Identify which cell holds the provided text, then report its (X, Y) central coordinate. 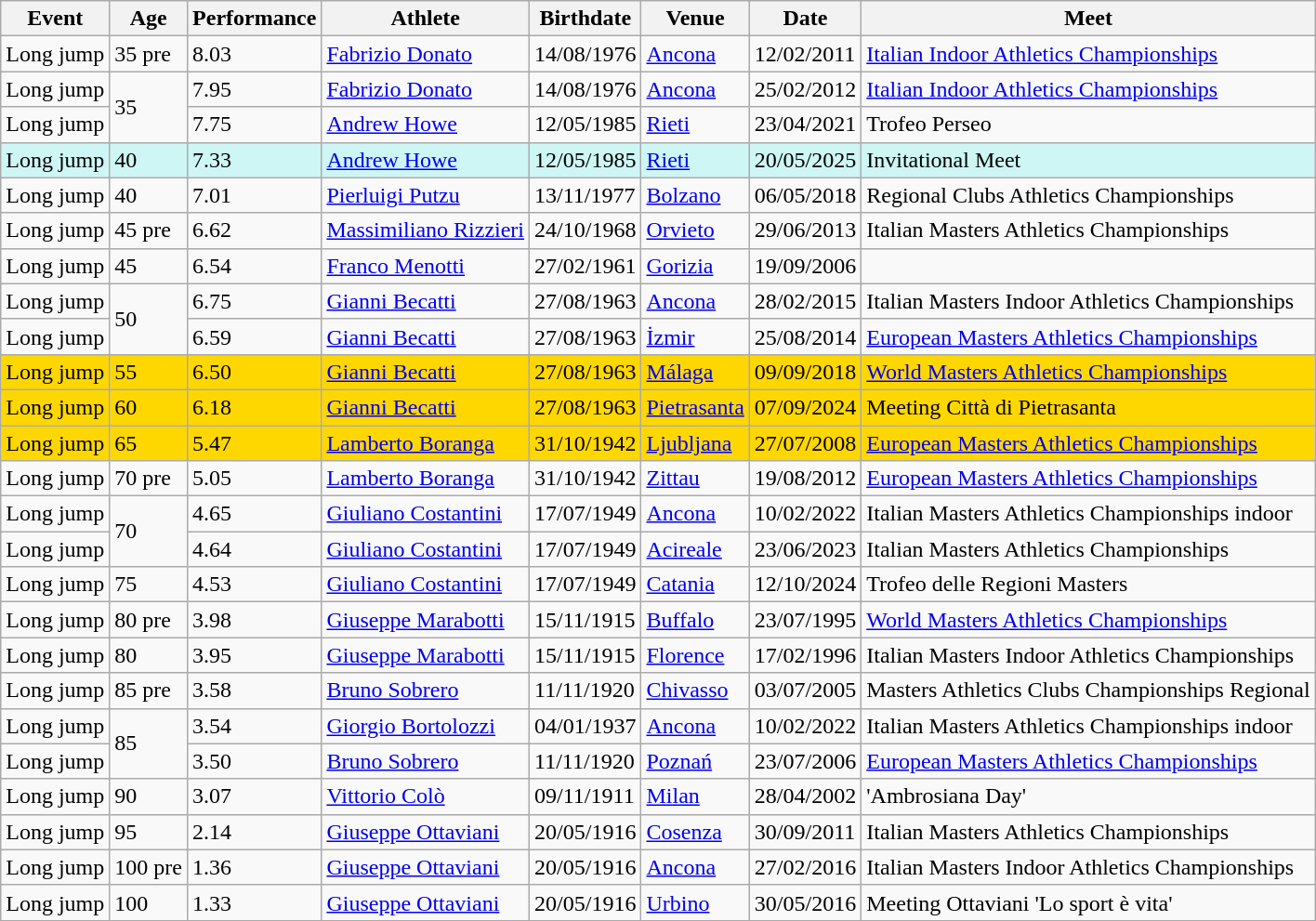
Trofeo Perseo (1088, 125)
Athlete (426, 19)
100 (149, 902)
12/02/2011 (805, 54)
25/02/2012 (805, 89)
23/06/2023 (805, 549)
5.47 (255, 443)
19/09/2006 (805, 266)
8.03 (255, 54)
03/07/2005 (805, 691)
45 pre (149, 230)
23/07/2006 (805, 761)
85 pre (149, 691)
Chivasso (695, 691)
Performance (255, 19)
09/11/1911 (586, 796)
04/01/1937 (586, 726)
60 (149, 407)
6.59 (255, 336)
Birthdate (586, 19)
Meeting Ottaviani 'Lo sport è vita' (1088, 902)
6.75 (255, 301)
Massimiliano Rizzieri (426, 230)
Event (56, 19)
2.14 (255, 832)
Buffalo (695, 620)
Zittau (695, 479)
Pierluigi Putzu (426, 195)
50 (149, 319)
Florence (695, 655)
Orvieto (695, 230)
70 pre (149, 479)
30/09/2011 (805, 832)
3.98 (255, 620)
Invitational Meet (1088, 160)
6.54 (255, 266)
Masters Athletics Clubs Championships Regional (1088, 691)
Urbino (695, 902)
7.33 (255, 160)
Vittorio Colò (426, 796)
13/11/1977 (586, 195)
06/05/2018 (805, 195)
7.95 (255, 89)
Trofeo delle Regioni Masters (1088, 585)
23/07/1995 (805, 620)
5.05 (255, 479)
Málaga (695, 372)
29/06/2013 (805, 230)
İzmir (695, 336)
Cosenza (695, 832)
70 (149, 532)
7.75 (255, 125)
Gorizia (695, 266)
6.62 (255, 230)
3.07 (255, 796)
75 (149, 585)
3.58 (255, 691)
85 (149, 743)
90 (149, 796)
Poznań (695, 761)
19/08/2012 (805, 479)
27/07/2008 (805, 443)
25/08/2014 (805, 336)
28/02/2015 (805, 301)
Catania (695, 585)
4.65 (255, 514)
55 (149, 372)
4.64 (255, 549)
100 pre (149, 867)
Bolzano (695, 195)
Meet (1088, 19)
27/02/1961 (586, 266)
'Ambrosiana Day' (1088, 796)
Milan (695, 796)
20/05/2025 (805, 160)
80 (149, 655)
17/02/1996 (805, 655)
Meeting Città di Pietrasanta (1088, 407)
35 pre (149, 54)
6.50 (255, 372)
Regional Clubs Athletics Championships (1088, 195)
27/02/2016 (805, 867)
Age (149, 19)
09/09/2018 (805, 372)
Date (805, 19)
3.54 (255, 726)
Giorgio Bortolozzi (426, 726)
6.18 (255, 407)
12/10/2024 (805, 585)
Franco Menotti (426, 266)
30/05/2016 (805, 902)
28/04/2002 (805, 796)
1.33 (255, 902)
4.53 (255, 585)
80 pre (149, 620)
3.50 (255, 761)
24/10/1968 (586, 230)
Acireale (695, 549)
Pietrasanta (695, 407)
07/09/2024 (805, 407)
3.95 (255, 655)
23/04/2021 (805, 125)
45 (149, 266)
7.01 (255, 195)
Venue (695, 19)
Ljubljana (695, 443)
35 (149, 107)
1.36 (255, 867)
95 (149, 832)
65 (149, 443)
